Search for the cell housing the specified text and yield its (x, y) center coordinate. 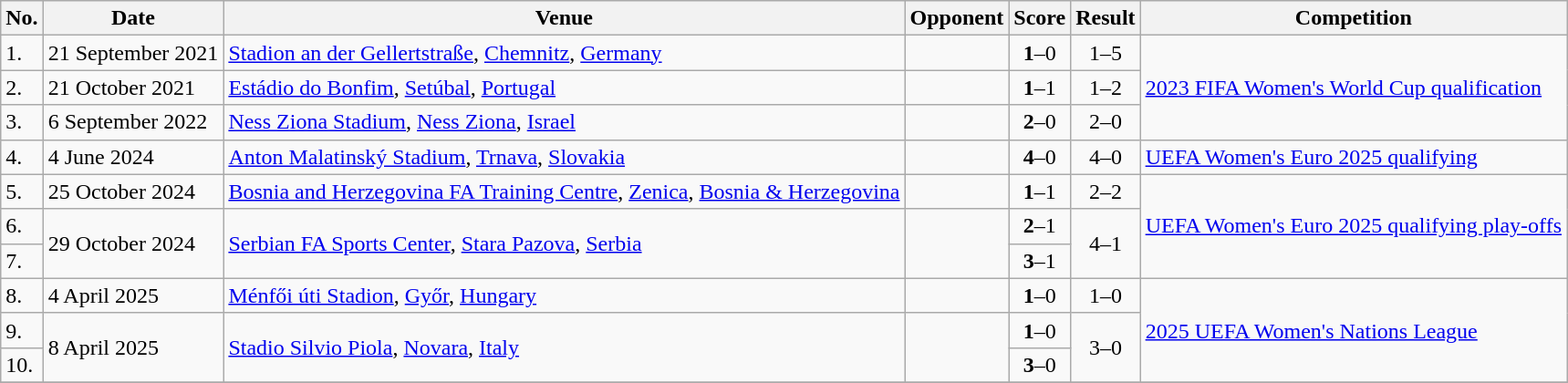
4–1 (1106, 243)
3. (22, 122)
2–2 (1106, 191)
Venue (564, 18)
Ménfői úti Stadion, Győr, Hungary (564, 295)
21 September 2021 (133, 53)
1–5 (1106, 53)
2025 UEFA Women's Nations League (1354, 330)
2–1 (1040, 226)
6. (22, 226)
5. (22, 191)
2. (22, 88)
2023 FIFA Women's World Cup qualification (1354, 88)
4 June 2024 (133, 157)
Score (1040, 18)
Anton Malatinský Stadium, Trnava, Slovakia (564, 157)
Estádio do Bonfim, Setúbal, Portugal (564, 88)
10. (22, 365)
21 October 2021 (133, 88)
Ness Ziona Stadium, Ness Ziona, Israel (564, 122)
6 September 2022 (133, 122)
Serbian FA Sports Center, Stara Pazova, Serbia (564, 243)
29 October 2024 (133, 243)
4 April 2025 (133, 295)
Opponent (957, 18)
Date (133, 18)
1–2 (1106, 88)
Stadion an der Gellertstraße, Chemnitz, Germany (564, 53)
UEFA Women's Euro 2025 qualifying play-offs (1354, 226)
Bosnia and Herzegovina FA Training Centre, Zenica, Bosnia & Herzegovina (564, 191)
1. (22, 53)
No. (22, 18)
Competition (1354, 18)
8 April 2025 (133, 347)
4. (22, 157)
8. (22, 295)
Stadio Silvio Piola, Novara, Italy (564, 347)
7. (22, 261)
9. (22, 330)
UEFA Women's Euro 2025 qualifying (1354, 157)
3–1 (1040, 261)
25 October 2024 (133, 191)
Result (1106, 18)
